Determine the [x, y] coordinate at the center of the cell enclosing the given text.  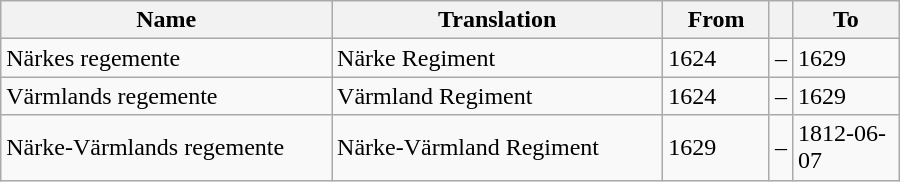
Närke Regiment [498, 58]
To [846, 20]
1812-06-07 [846, 148]
Värmland Regiment [498, 96]
Värmlands regemente [166, 96]
Name [166, 20]
Närke-Värmlands regemente [166, 148]
From [716, 20]
Translation [498, 20]
Närkes regemente [166, 58]
Närke-Värmland Regiment [498, 148]
